Find where the given text appears and provide that cell's center as (X, Y) coordinate. 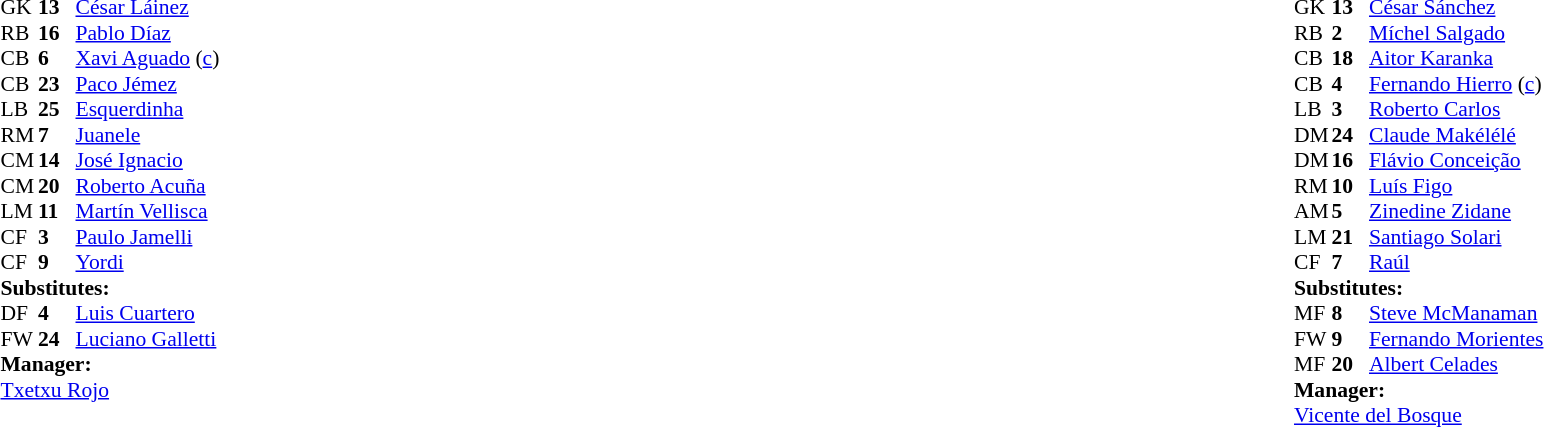
10 (1350, 186)
Luís Figo (1456, 186)
Xavi Aguado (c) (148, 59)
Roberto Carlos (1456, 109)
8 (1350, 313)
José Ignacio (148, 161)
2 (1350, 33)
DF (19, 313)
Flávio Conceição (1456, 161)
Roberto Acuña (148, 186)
Santiago Solari (1456, 237)
Esquerdinha (148, 109)
Fernando Hierro (c) (1456, 84)
Claude Makélélé (1456, 135)
25 (57, 109)
11 (57, 211)
Juanele (148, 135)
21 (1350, 237)
Albert Celades (1456, 365)
14 (57, 161)
6 (57, 59)
Yordi (148, 263)
5 (1350, 211)
Paco Jémez (148, 84)
Míchel Salgado (1456, 33)
Luciano Galletti (148, 339)
Paulo Jamelli (148, 237)
Pablo Díaz (148, 33)
18 (1350, 59)
Txetxu Rojo (110, 390)
Aitor Karanka (1456, 59)
Luis Cuartero (148, 313)
Steve McManaman (1456, 313)
23 (57, 84)
Martín Vellisca (148, 211)
Fernando Morientes (1456, 339)
Zinedine Zidane (1456, 211)
Raúl (1456, 263)
AM (1313, 211)
